Identify which cell holds the provided text, then report its (x, y) central coordinate. 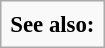
See also: (52, 24)
